Return [X, Y] of the center of cell containing provided text 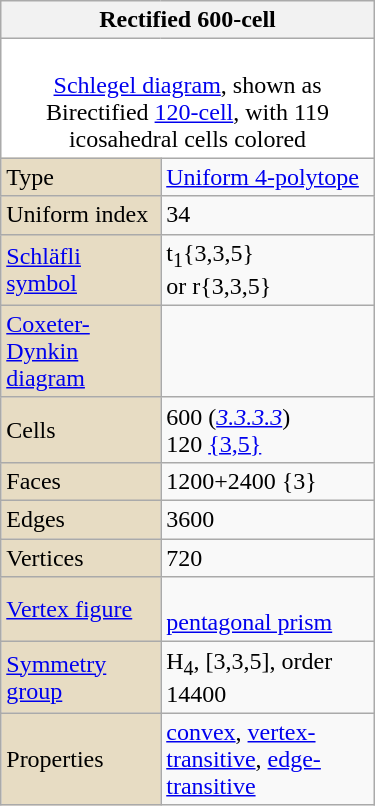
Schlegel diagram, shown as Birectified 120-cell, with 119 icosahedral cells colored [188, 98]
Vertex figure [81, 610]
1200+2400 {3} [268, 481]
720 [268, 558]
t1{3,3,5}or r{3,3,5} [268, 270]
Uniform index [81, 215]
34 [268, 215]
600 (3.3.3.3) 120 {3,5} [268, 430]
Schläfli symbol [81, 270]
convex, vertex-transitive, edge-transitive [268, 759]
Rectified 600-cell [188, 20]
Faces [81, 481]
Type [81, 177]
Coxeter-Dynkin diagram [81, 351]
Cells [81, 430]
pentagonal prism [268, 610]
Uniform 4-polytope [268, 177]
Symmetry group [81, 678]
Edges [81, 520]
3600 [268, 520]
Properties [81, 759]
Vertices [81, 558]
H4, [3,3,5], order 14400 [268, 678]
